For the text-containing cell, return its midpoint in [x, y] coordinate format. 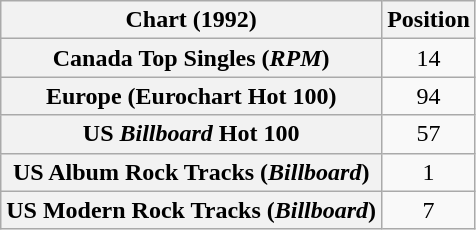
Europe (Eurochart Hot 100) [192, 96]
94 [429, 96]
Canada Top Singles (RPM) [192, 58]
US Album Rock Tracks (Billboard) [192, 172]
1 [429, 172]
7 [429, 210]
57 [429, 134]
Chart (1992) [192, 20]
US Billboard Hot 100 [192, 134]
US Modern Rock Tracks (Billboard) [192, 210]
14 [429, 58]
Position [429, 20]
